Find where the given text appears and provide that cell's center as (x, y) coordinate. 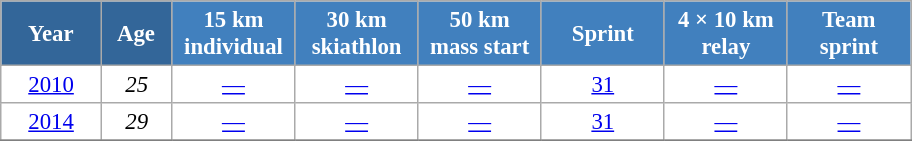
2014 (52, 122)
4 × 10 km relay (726, 34)
2010 (52, 85)
29 (136, 122)
15 km individual (234, 34)
Age (136, 34)
50 km mass start (480, 34)
Sprint (602, 34)
Team sprint (848, 34)
25 (136, 85)
30 km skiathlon (356, 34)
Year (52, 34)
